Extract the [X, Y] coordinate from the center of the cell holding the provided text.  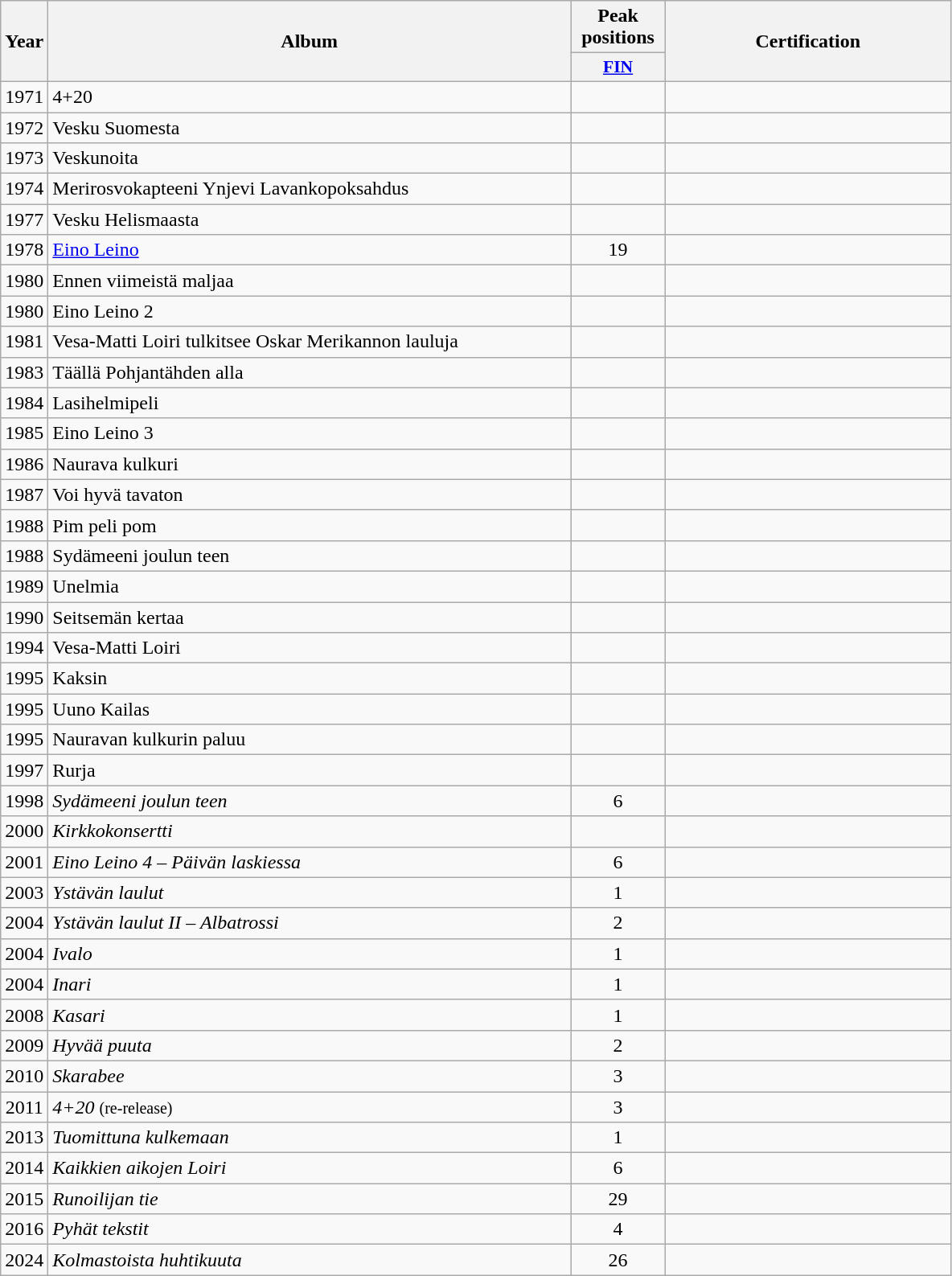
Eino Leino [310, 250]
Lasihelmipeli [310, 403]
Vesku Suomesta [310, 128]
Naurava kulkuri [310, 464]
1974 [24, 189]
Hyvää puuta [310, 1045]
2009 [24, 1045]
1994 [24, 648]
Vesku Helismaasta [310, 220]
1983 [24, 372]
1990 [24, 617]
1977 [24, 220]
Peak positions [618, 27]
1972 [24, 128]
2008 [24, 1015]
Kaksin [310, 679]
Voi hyvä tavaton [310, 494]
1986 [24, 464]
29 [618, 1199]
Vesa-Matti Loiri [310, 648]
2016 [24, 1229]
Merirosvokapteeni Ynjevi Lavankopoksahdus [310, 189]
2014 [24, 1168]
2003 [24, 892]
Year [24, 42]
Ystävän laulut II – Albatrossi [310, 923]
Skarabee [310, 1076]
1985 [24, 433]
Runoilijan tie [310, 1199]
26 [618, 1260]
1973 [24, 158]
Eino Leino 2 [310, 311]
1989 [24, 586]
Kasari [310, 1015]
Nauravan kulkurin paluu [310, 740]
Täällä Pohjantähden alla [310, 372]
2011 [24, 1107]
19 [618, 250]
1971 [24, 96]
Eino Leino 4 – Päivän laskiessa [310, 862]
FIN [618, 68]
4+20 [310, 96]
1981 [24, 342]
Ennen viimeistä maljaa [310, 281]
1998 [24, 801]
Rurja [310, 770]
4 [618, 1229]
2024 [24, 1260]
Pim peli pom [310, 525]
Album [310, 42]
Certification [808, 42]
1987 [24, 494]
Kirkkokonsertti [310, 831]
Kolmastoista huhtikuuta [310, 1260]
1997 [24, 770]
Pyhät tekstit [310, 1229]
Tuomittuna kulkemaan [310, 1138]
1978 [24, 250]
2015 [24, 1199]
Veskunoita [310, 158]
Seitsemän kertaa [310, 617]
1984 [24, 403]
4+20 (re-release) [310, 1107]
Eino Leino 3 [310, 433]
Inari [310, 984]
Kaikkien aikojen Loiri [310, 1168]
2010 [24, 1076]
2013 [24, 1138]
Ystävän laulut [310, 892]
Vesa-Matti Loiri tulkitsee Oskar Merikannon lauluja [310, 342]
Uuno Kailas [310, 709]
Ivalo [310, 954]
2000 [24, 831]
2001 [24, 862]
Unelmia [310, 586]
